For the text-containing cell, return its midpoint in [X, Y] coordinate format. 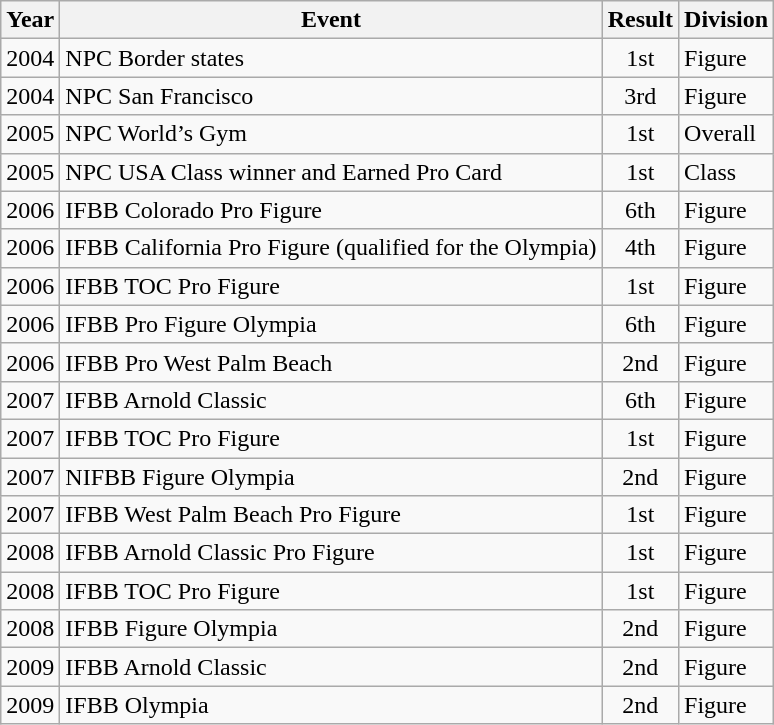
Division [726, 20]
IFBB Pro Figure Olympia [331, 324]
IFBB Colorado Pro Figure [331, 210]
NPC USA Class winner and Earned Pro Card [331, 172]
Class [726, 172]
NPC San Francisco [331, 96]
IFBB Olympia [331, 705]
IFBB Figure Olympia [331, 629]
IFBB Arnold Classic Pro Figure [331, 553]
NPC Border states [331, 58]
Year [30, 20]
Result [640, 20]
NIFBB Figure Olympia [331, 477]
IFBB Pro West Palm Beach [331, 362]
NPC World’s Gym [331, 134]
3rd [640, 96]
4th [640, 248]
IFBB West Palm Beach Pro Figure [331, 515]
Overall [726, 134]
IFBB California Pro Figure (qualified for the Olympia) [331, 248]
Event [331, 20]
